For the text-containing cell, return its midpoint in (x, y) coordinate format. 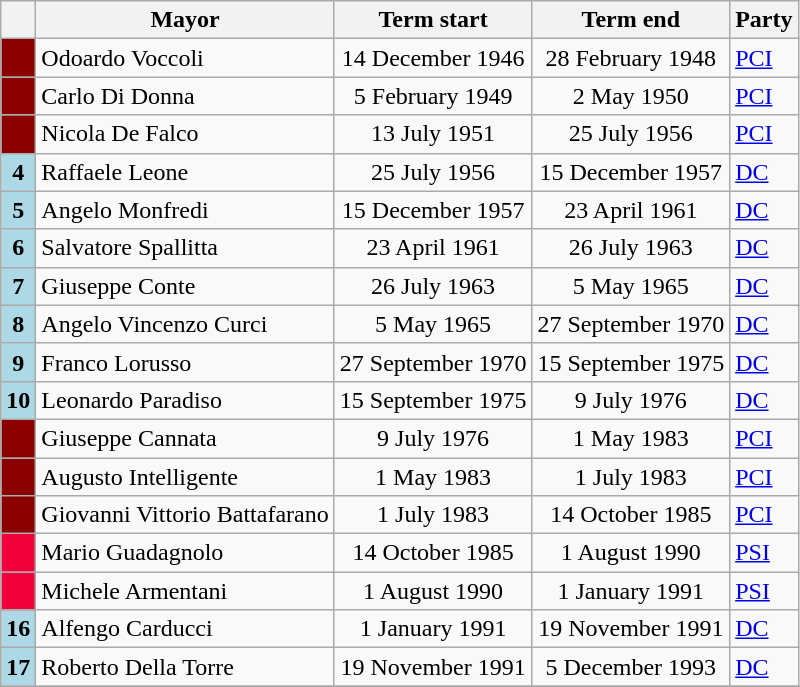
Franco Lorusso (185, 362)
14 December 1946 (433, 58)
5 December 1993 (631, 667)
2 May 1950 (631, 96)
Angelo Monfredi (185, 210)
Party (764, 20)
6 (18, 248)
Augusto Intelligente (185, 477)
Carlo Di Donna (185, 96)
Giuseppe Conte (185, 286)
Angelo Vincenzo Curci (185, 324)
Giovanni Vittorio Battafarano (185, 515)
13 July 1951 (433, 134)
9 (18, 362)
8 (18, 324)
Mario Guadagnolo (185, 553)
4 (18, 172)
5 February 1949 (433, 96)
Term start (433, 20)
16 (18, 629)
Mayor (185, 20)
Odoardo Voccoli (185, 58)
Salvatore Spallitta (185, 248)
Leonardo Paradiso (185, 400)
7 (18, 286)
Giuseppe Cannata (185, 438)
Michele Armentani (185, 591)
Roberto Della Torre (185, 667)
Raffaele Leone (185, 172)
17 (18, 667)
Nicola De Falco (185, 134)
28 February 1948 (631, 58)
Alfengo Carducci (185, 629)
5 (18, 210)
10 (18, 400)
Term end (631, 20)
